Pinpoint the cell where the given text exists, returning its (x, y) midpoint coordinate. 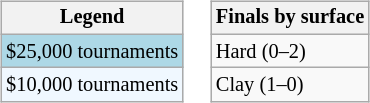
Clay (1–0) (290, 85)
Legend (92, 18)
Hard (0–2) (290, 51)
$10,000 tournaments (92, 85)
Finals by surface (290, 18)
$25,000 tournaments (92, 51)
